Identify which cell holds the provided text, then report its [X, Y] central coordinate. 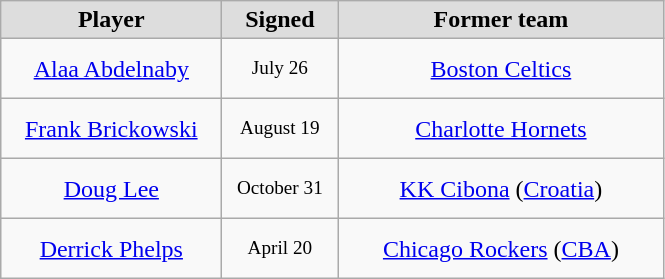
Charlotte Hornets [501, 129]
April 20 [280, 249]
Doug Lee [112, 189]
October 31 [280, 189]
August 19 [280, 129]
Player [112, 20]
Frank Brickowski [112, 129]
Signed [280, 20]
Alaa Abdelnaby [112, 69]
Chicago Rockers (CBA) [501, 249]
July 26 [280, 69]
Boston Celtics [501, 69]
Former team [501, 20]
KK Cibona (Croatia) [501, 189]
Derrick Phelps [112, 249]
